From the cell containing the given text, extract its center point as [x, y] coordinate. 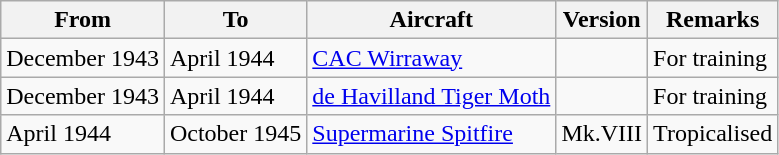
October 1945 [235, 134]
CAC Wirraway [432, 58]
Supermarine Spitfire [432, 134]
To [235, 20]
Mk.VIII [602, 134]
Tropicalised [713, 134]
From [83, 20]
Remarks [713, 20]
Version [602, 20]
de Havilland Tiger Moth [432, 96]
Aircraft [432, 20]
